Return [X, Y] of the center of cell containing provided text 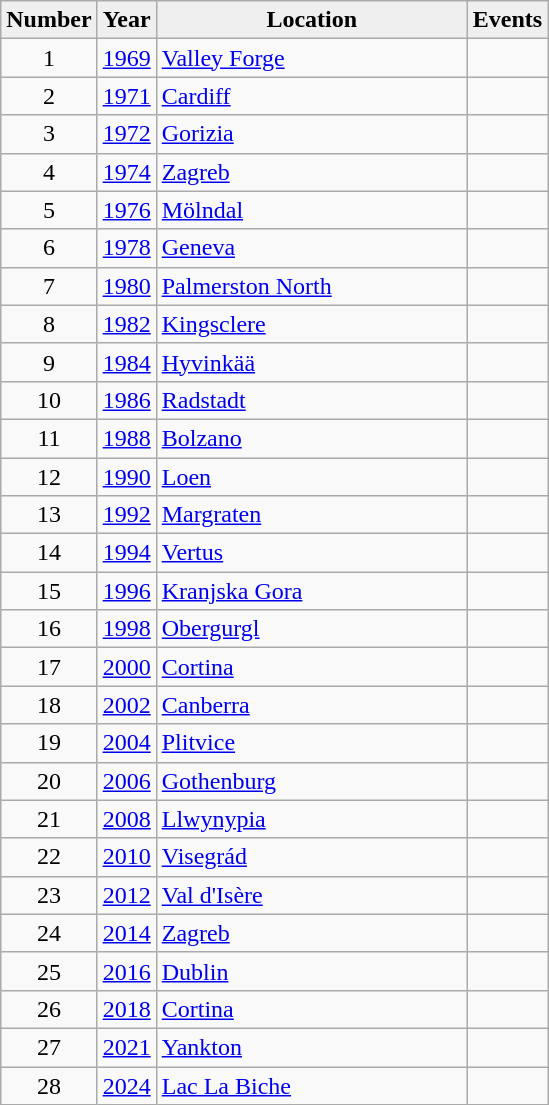
Margraten [312, 515]
12 [49, 477]
Dublin [312, 971]
2024 [126, 1085]
Events [507, 20]
1984 [126, 362]
27 [49, 1047]
6 [49, 248]
1992 [126, 515]
3 [49, 134]
2 [49, 96]
1986 [126, 400]
7 [49, 286]
Loen [312, 477]
2010 [126, 857]
Kranjska Gora [312, 591]
2008 [126, 819]
17 [49, 667]
Plitvice [312, 743]
2002 [126, 705]
4 [49, 172]
28 [49, 1085]
1972 [126, 134]
20 [49, 781]
Number [49, 20]
11 [49, 438]
26 [49, 1009]
9 [49, 362]
18 [49, 705]
Yankton [312, 1047]
1998 [126, 629]
Location [312, 20]
Gorizia [312, 134]
13 [49, 515]
15 [49, 591]
1988 [126, 438]
2021 [126, 1047]
2016 [126, 971]
23 [49, 895]
5 [49, 210]
1974 [126, 172]
1994 [126, 553]
Lac La Biche [312, 1085]
Cardiff [312, 96]
Visegrád [312, 857]
14 [49, 553]
19 [49, 743]
10 [49, 400]
2006 [126, 781]
21 [49, 819]
Gothenburg [312, 781]
22 [49, 857]
Bolzano [312, 438]
Palmerston North [312, 286]
Valley Forge [312, 58]
1978 [126, 248]
Vertus [312, 553]
16 [49, 629]
1982 [126, 324]
1969 [126, 58]
1 [49, 58]
1996 [126, 591]
1990 [126, 477]
2014 [126, 933]
1976 [126, 210]
2018 [126, 1009]
2000 [126, 667]
Radstadt [312, 400]
Hyvinkää [312, 362]
1980 [126, 286]
Obergurgl [312, 629]
Val d'Isère [312, 895]
1971 [126, 96]
Year [126, 20]
8 [49, 324]
2004 [126, 743]
24 [49, 933]
Canberra [312, 705]
Llwynypia [312, 819]
25 [49, 971]
2012 [126, 895]
Geneva [312, 248]
Mölndal [312, 210]
Kingsclere [312, 324]
